Determine the (x, y) coordinate at the center of the cell enclosing the given text.  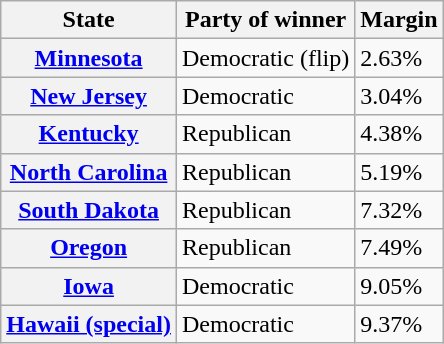
Oregon (89, 248)
State (89, 20)
9.37% (399, 324)
Margin (399, 20)
Democratic (flip) (265, 58)
Party of winner (265, 20)
New Jersey (89, 96)
4.38% (399, 134)
9.05% (399, 286)
7.32% (399, 210)
Minnesota (89, 58)
South Dakota (89, 210)
Hawaii (special) (89, 324)
3.04% (399, 96)
7.49% (399, 248)
Kentucky (89, 134)
Iowa (89, 286)
5.19% (399, 172)
North Carolina (89, 172)
2.63% (399, 58)
